Identify which cell holds the provided text, then report its (X, Y) central coordinate. 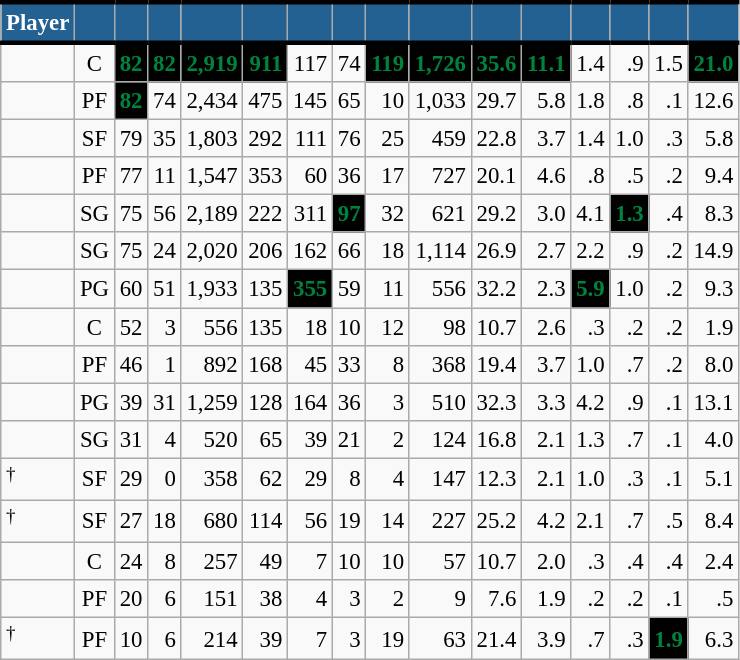
5.1 (713, 479)
12.3 (496, 479)
2.7 (546, 251)
35 (164, 139)
2,020 (212, 251)
147 (440, 479)
4.0 (713, 439)
8.4 (713, 521)
227 (440, 521)
355 (310, 289)
8.3 (713, 214)
1.5 (668, 62)
97 (348, 214)
25.2 (496, 521)
168 (266, 364)
145 (310, 101)
459 (440, 139)
35.6 (496, 62)
3.0 (546, 214)
9.4 (713, 176)
1,803 (212, 139)
292 (266, 139)
21.0 (713, 62)
151 (212, 599)
680 (212, 521)
3.9 (546, 639)
119 (388, 62)
6.3 (713, 639)
4.1 (590, 214)
621 (440, 214)
45 (310, 364)
206 (266, 251)
475 (266, 101)
14.9 (713, 251)
2.3 (546, 289)
510 (440, 402)
16.8 (496, 439)
1 (164, 364)
76 (348, 139)
128 (266, 402)
38 (266, 599)
21 (348, 439)
214 (212, 639)
19.4 (496, 364)
20 (130, 599)
358 (212, 479)
25 (388, 139)
2.4 (713, 561)
1,259 (212, 402)
353 (266, 176)
520 (212, 439)
1.8 (590, 101)
0 (164, 479)
33 (348, 364)
77 (130, 176)
111 (310, 139)
62 (266, 479)
311 (310, 214)
13.1 (713, 402)
9.3 (713, 289)
164 (310, 402)
2.6 (546, 327)
32.2 (496, 289)
57 (440, 561)
29.2 (496, 214)
20.1 (496, 176)
4.6 (546, 176)
12 (388, 327)
5.9 (590, 289)
63 (440, 639)
52 (130, 327)
98 (440, 327)
2.2 (590, 251)
26.9 (496, 251)
257 (212, 561)
1,547 (212, 176)
46 (130, 364)
Player (38, 22)
117 (310, 62)
79 (130, 139)
14 (388, 521)
12.6 (713, 101)
162 (310, 251)
124 (440, 439)
11.1 (546, 62)
892 (212, 364)
29.7 (496, 101)
51 (164, 289)
9 (440, 599)
21.4 (496, 639)
222 (266, 214)
1,114 (440, 251)
1,933 (212, 289)
2,434 (212, 101)
49 (266, 561)
2,189 (212, 214)
22.8 (496, 139)
1,726 (440, 62)
2,919 (212, 62)
59 (348, 289)
1,033 (440, 101)
66 (348, 251)
8.0 (713, 364)
32.3 (496, 402)
7.6 (496, 599)
114 (266, 521)
17 (388, 176)
368 (440, 364)
3.3 (546, 402)
27 (130, 521)
32 (388, 214)
2.0 (546, 561)
911 (266, 62)
727 (440, 176)
